For the text-containing cell, return its midpoint in [x, y] coordinate format. 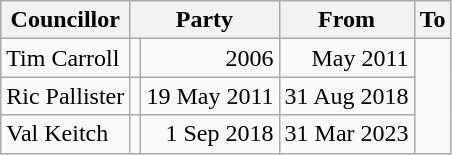
May 2011 [346, 58]
31 Mar 2023 [346, 134]
From [346, 20]
1 Sep 2018 [210, 134]
Councillor [66, 20]
Tim Carroll [66, 58]
To [432, 20]
2006 [210, 58]
31 Aug 2018 [346, 96]
Ric Pallister [66, 96]
Party [204, 20]
19 May 2011 [210, 96]
Val Keitch [66, 134]
